For the text-containing cell, return its midpoint in [x, y] coordinate format. 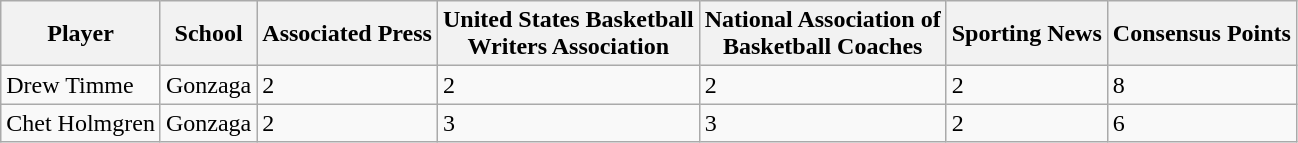
Chet Holmgren [81, 123]
Player [81, 34]
School [208, 34]
National Association ofBasketball Coaches [822, 34]
Sporting News [1026, 34]
8 [1202, 85]
Drew Timme [81, 85]
Associated Press [348, 34]
6 [1202, 123]
Consensus Points [1202, 34]
United States BasketballWriters Association [568, 34]
